Detect which cell encompasses the target text, then output its (X, Y) center coordinate. 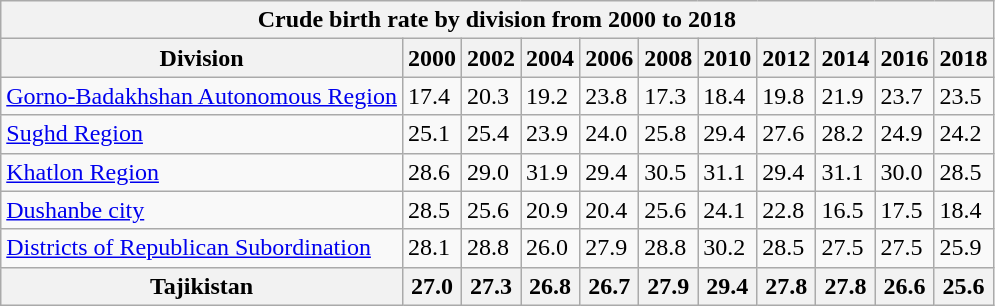
2018 (964, 58)
2010 (728, 58)
28.6 (432, 172)
31.9 (550, 172)
25.4 (492, 134)
19.8 (786, 96)
Gorno-Badakhshan Autonomous Region (202, 96)
25.8 (668, 134)
Khatlon Region (202, 172)
24.1 (728, 210)
27.3 (492, 286)
2002 (492, 58)
23.7 (904, 96)
17.4 (432, 96)
29.0 (492, 172)
24.0 (610, 134)
2000 (432, 58)
20.4 (610, 210)
Division (202, 58)
20.9 (550, 210)
2016 (904, 58)
Sughd Region (202, 134)
Tajikistan (202, 286)
26.0 (550, 248)
Districts of Republican Subordination (202, 248)
Dushanbe city (202, 210)
16.5 (846, 210)
2006 (610, 58)
30.5 (668, 172)
27.0 (432, 286)
2008 (668, 58)
17.3 (668, 96)
25.9 (964, 248)
23.9 (550, 134)
Crude birth rate by division from 2000 to 2018 (497, 20)
23.8 (610, 96)
26.8 (550, 286)
2004 (550, 58)
27.6 (786, 134)
26.7 (610, 286)
23.5 (964, 96)
24.2 (964, 134)
30.2 (728, 248)
25.1 (432, 134)
20.3 (492, 96)
19.2 (550, 96)
22.8 (786, 210)
28.1 (432, 248)
2014 (846, 58)
26.6 (904, 286)
28.2 (846, 134)
21.9 (846, 96)
30.0 (904, 172)
2012 (786, 58)
17.5 (904, 210)
24.9 (904, 134)
